Pinpoint the cell where the given text exists, returning its (X, Y) midpoint coordinate. 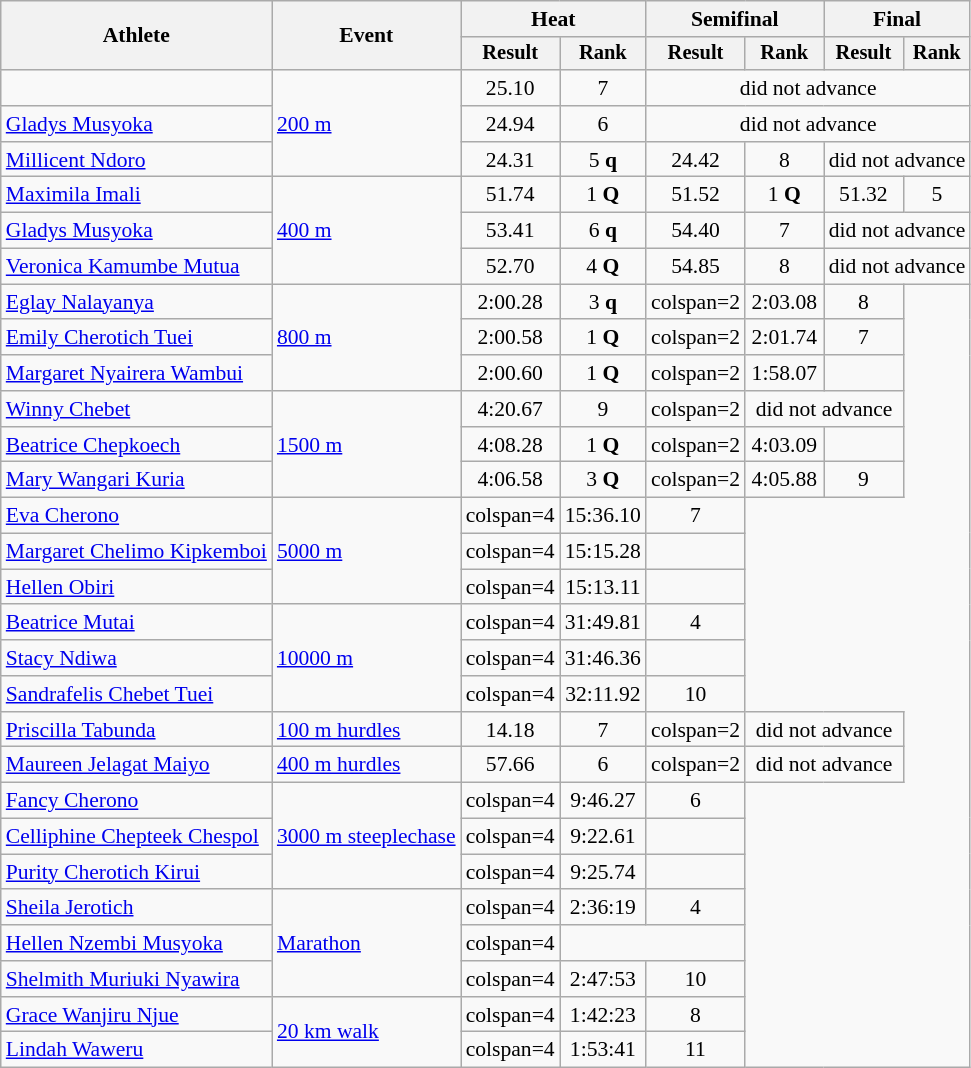
Priscilla Tabunda (136, 730)
Eva Cherono (136, 516)
6 q (603, 231)
2:01.74 (784, 338)
1:42:23 (603, 1015)
31:49.81 (603, 623)
Event (366, 36)
Final (898, 19)
51.74 (510, 195)
3000 m steeplechase (366, 836)
9:46.27 (603, 801)
20 km walk (366, 1032)
4:08.28 (510, 445)
2:36:19 (603, 908)
3 Q (603, 480)
Eglay Nalayanya (136, 302)
Athlete (136, 36)
53.41 (510, 231)
4:20.67 (510, 409)
Hellen Obiri (136, 587)
200 m (366, 124)
Veronica Kamumbe Mutua (136, 267)
51.52 (696, 195)
800 m (366, 338)
24.31 (510, 160)
1:58.07 (784, 373)
Grace Wanjiru Njue (136, 1015)
Heat (554, 19)
Margaret Chelimo Kipkemboi (136, 552)
57.66 (510, 765)
Purity Cherotich Kirui (136, 872)
400 m (366, 230)
Celliphine Chepteek Chespol (136, 837)
400 m hurdles (366, 765)
1500 m (366, 444)
Margaret Nyairera Wambui (136, 373)
Marathon (366, 944)
15:13.11 (603, 587)
25.10 (510, 88)
Beatrice Mutai (136, 623)
2:03.08 (784, 302)
Sheila Jerotich (136, 908)
4:06.58 (510, 480)
5 (936, 195)
15:36.10 (603, 516)
Winny Chebet (136, 409)
54.40 (696, 231)
Mary Wangari Kuria (136, 480)
4 Q (603, 267)
2:00.28 (510, 302)
10000 m (366, 658)
4:03.09 (784, 445)
52.70 (510, 267)
Sandrafelis Chebet Tuei (136, 694)
Hellen Nzembi Musyoka (136, 943)
Millicent Ndoro (136, 160)
31:46.36 (603, 658)
4:05.88 (784, 480)
Maximila Imali (136, 195)
1:53:41 (603, 1050)
5000 m (366, 552)
24.42 (696, 160)
Lindah Waweru (136, 1050)
3 q (603, 302)
Emily Cherotich Tuei (136, 338)
Stacy Ndiwa (136, 658)
15:15.28 (603, 552)
54.85 (696, 267)
9:25.74 (603, 872)
2:00.58 (510, 338)
Beatrice Chepkoech (136, 445)
100 m hurdles (366, 730)
14.18 (510, 730)
11 (696, 1050)
Maureen Jelagat Maiyo (136, 765)
Fancy Cherono (136, 801)
Shelmith Muriuki Nyawira (136, 979)
24.94 (510, 124)
2:00.60 (510, 373)
9:22.61 (603, 837)
51.32 (864, 195)
32:11.92 (603, 694)
2:47:53 (603, 979)
Semifinal (735, 19)
5 q (603, 160)
